Extract the [x, y] coordinate from the center of the cell holding the provided text.  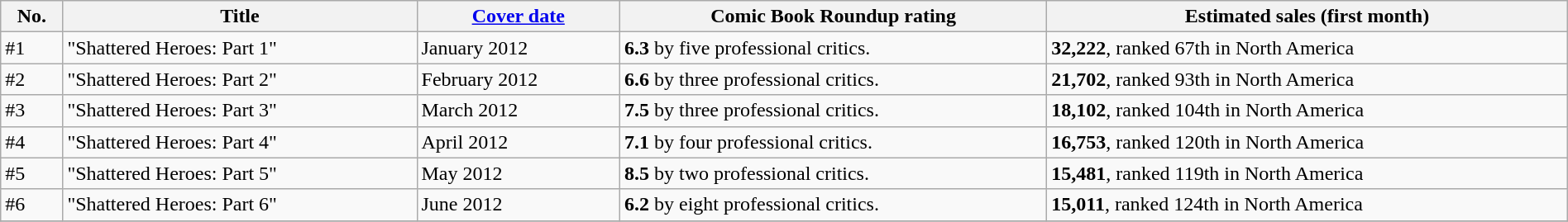
June 2012 [518, 205]
"Shattered Heroes: Part 5" [240, 173]
16,753, ranked 120th in North America [1307, 142]
#1 [31, 48]
7.1 by four professional critics. [833, 142]
No. [31, 17]
March 2012 [518, 111]
"Shattered Heroes: Part 4" [240, 142]
#4 [31, 142]
6.2 by eight professional critics. [833, 205]
15,481, ranked 119th in North America [1307, 173]
May 2012 [518, 173]
15,011, ranked 124th in North America [1307, 205]
6.3 by five professional critics. [833, 48]
February 2012 [518, 79]
April 2012 [518, 142]
7.5 by three professional critics. [833, 111]
"Shattered Heroes: Part 6" [240, 205]
Estimated sales (first month) [1307, 17]
Comic Book Roundup rating [833, 17]
Cover date [518, 17]
"Shattered Heroes: Part 1" [240, 48]
#6 [31, 205]
18,102, ranked 104th in North America [1307, 111]
32,222, ranked 67th in North America [1307, 48]
January 2012 [518, 48]
#5 [31, 173]
#3 [31, 111]
8.5 by two professional critics. [833, 173]
"Shattered Heroes: Part 3" [240, 111]
6.6 by three professional critics. [833, 79]
Title [240, 17]
#2 [31, 79]
21,702, ranked 93th in North America [1307, 79]
"Shattered Heroes: Part 2" [240, 79]
